Extract the [X, Y] coordinate from the center of the cell holding the provided text.  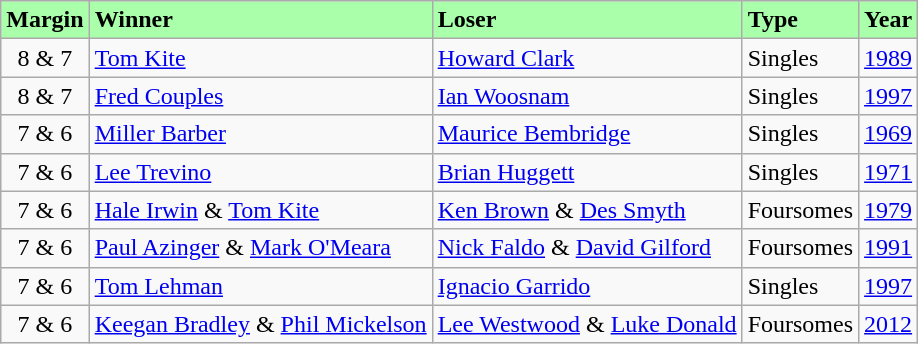
Nick Faldo & David Gilford [587, 248]
Lee Trevino [260, 172]
Ian Woosnam [587, 96]
Maurice Bembridge [587, 134]
Tom Lehman [260, 286]
Type [800, 20]
1971 [888, 172]
1989 [888, 58]
Howard Clark [587, 58]
1979 [888, 210]
Brian Huggett [587, 172]
Ignacio Garrido [587, 286]
Winner [260, 20]
1969 [888, 134]
Paul Azinger & Mark O'Meara [260, 248]
Hale Irwin & Tom Kite [260, 210]
Keegan Bradley & Phil Mickelson [260, 324]
Margin [45, 20]
1991 [888, 248]
Year [888, 20]
Miller Barber [260, 134]
Fred Couples [260, 96]
Lee Westwood & Luke Donald [587, 324]
2012 [888, 324]
Ken Brown & Des Smyth [587, 210]
Loser [587, 20]
Tom Kite [260, 58]
